From the cell containing the given text, extract its center point as (x, y) coordinate. 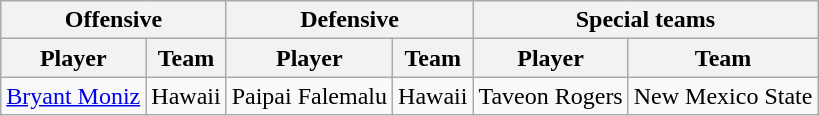
Offensive (114, 20)
Paipai Falemalu (309, 96)
Special teams (646, 20)
Defensive (350, 20)
Taveon Rogers (550, 96)
New Mexico State (723, 96)
Bryant Moniz (74, 96)
